Detect which cell encompasses the target text, then output its (X, Y) center coordinate. 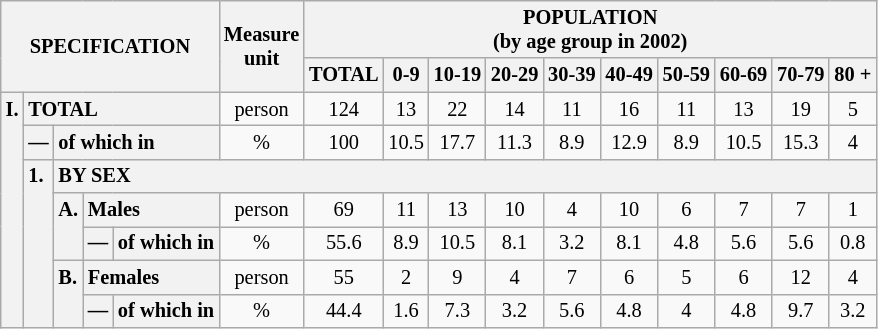
POPULATION (by age group in 2002) (590, 29)
BY SEX (466, 176)
Females (151, 277)
60-69 (744, 75)
I. (12, 210)
17.7 (458, 142)
0.8 (852, 243)
100 (344, 142)
2 (406, 277)
A. (68, 226)
0-9 (406, 75)
Measure unit (262, 46)
9.7 (800, 311)
12 (800, 277)
19 (800, 109)
15.3 (800, 142)
9 (458, 277)
1.6 (406, 311)
50-59 (686, 75)
16 (628, 109)
14 (514, 109)
55.6 (344, 243)
124 (344, 109)
12.9 (628, 142)
10-19 (458, 75)
11.3 (514, 142)
30-39 (572, 75)
20-29 (514, 75)
80 + (852, 75)
1 (852, 210)
SPECIFICATION (110, 46)
B. (68, 294)
70-79 (800, 75)
55 (344, 277)
22 (458, 109)
40-49 (628, 75)
7.3 (458, 311)
69 (344, 210)
1. (38, 243)
Males (151, 210)
44.4 (344, 311)
